From the cell containing the given text, extract its center point as (x, y) coordinate. 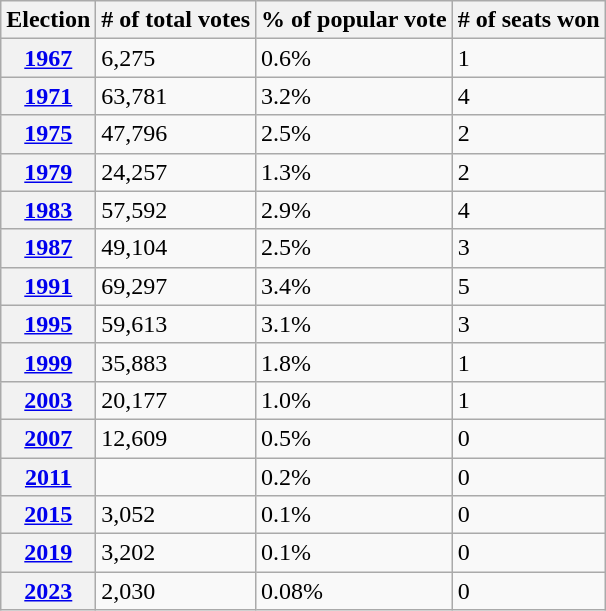
57,592 (176, 210)
63,781 (176, 96)
1971 (48, 96)
1975 (48, 134)
1999 (48, 362)
2015 (48, 515)
2023 (48, 591)
1.3% (354, 172)
35,883 (176, 362)
5 (528, 286)
3,052 (176, 515)
20,177 (176, 400)
2.9% (354, 210)
1991 (48, 286)
47,796 (176, 134)
1967 (48, 58)
6,275 (176, 58)
1.8% (354, 362)
3.1% (354, 324)
24,257 (176, 172)
69,297 (176, 286)
3,202 (176, 553)
% of popular vote (354, 20)
59,613 (176, 324)
1983 (48, 210)
0.08% (354, 591)
2011 (48, 477)
2019 (48, 553)
12,609 (176, 438)
0.5% (354, 438)
# of total votes (176, 20)
1979 (48, 172)
Election (48, 20)
3.2% (354, 96)
0.6% (354, 58)
1995 (48, 324)
2,030 (176, 591)
49,104 (176, 248)
1987 (48, 248)
# of seats won (528, 20)
2003 (48, 400)
3.4% (354, 286)
1.0% (354, 400)
2007 (48, 438)
0.2% (354, 477)
